Provide the (X, Y) coordinate of the cell's center where the given text is located.  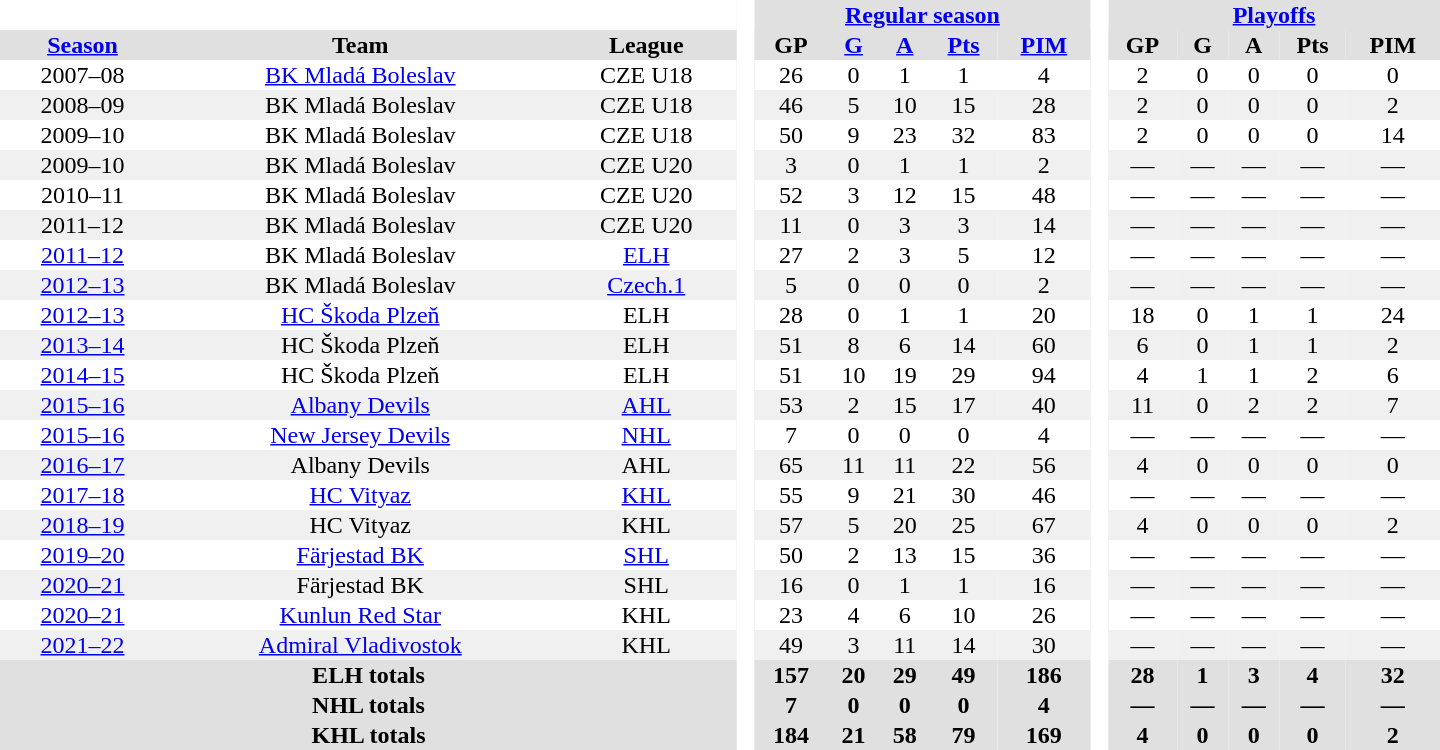
Regular season (922, 15)
169 (1044, 735)
56 (1044, 465)
13 (904, 555)
Playoffs (1274, 15)
2016–17 (82, 465)
22 (963, 465)
24 (1393, 315)
58 (904, 735)
Admiral Vladivostok (360, 645)
186 (1044, 675)
2018–19 (82, 525)
27 (791, 255)
2014–15 (82, 375)
ELH totals (368, 675)
New Jersey Devils (360, 435)
2010–11 (82, 195)
Team (360, 45)
Czech.1 (646, 285)
83 (1044, 135)
2007–08 (82, 75)
KHL totals (368, 735)
2008–09 (82, 105)
2017–18 (82, 495)
60 (1044, 345)
52 (791, 195)
League (646, 45)
40 (1044, 405)
8 (854, 345)
67 (1044, 525)
Season (82, 45)
157 (791, 675)
25 (963, 525)
Kunlun Red Star (360, 615)
55 (791, 495)
57 (791, 525)
94 (1044, 375)
NHL (646, 435)
18 (1142, 315)
36 (1044, 555)
79 (963, 735)
48 (1044, 195)
NHL totals (368, 705)
17 (963, 405)
2013–14 (82, 345)
2019–20 (82, 555)
2021–22 (82, 645)
65 (791, 465)
19 (904, 375)
53 (791, 405)
184 (791, 735)
